Search for the cell housing the specified text and yield its [x, y] center coordinate. 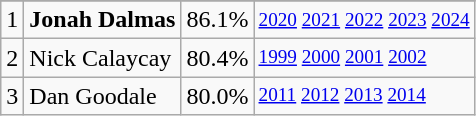
Jonah Dalmas [102, 20]
80.0% [218, 96]
2011 2012 2013 2014 [364, 96]
80.4% [218, 58]
3 [12, 96]
2 [12, 58]
Dan Goodale [102, 96]
Nick Calaycay [102, 58]
2020 2021 2022 2023 2024 [364, 20]
86.1% [218, 20]
1999 2000 2001 2002 [364, 58]
1 [12, 20]
